Detect which cell encompasses the target text, then output its (x, y) center coordinate. 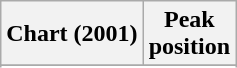
Chart (2001) (72, 34)
Peak position (189, 34)
